Return (X, Y) of the center of cell containing provided text 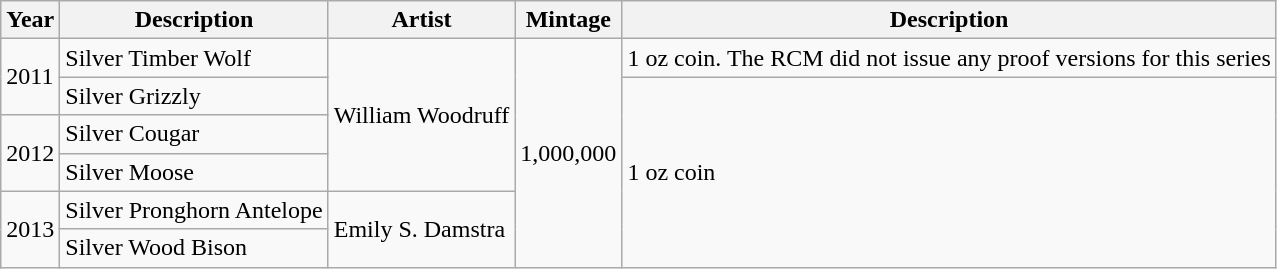
Mintage (568, 20)
2013 (30, 229)
Silver Cougar (194, 134)
Silver Moose (194, 172)
2011 (30, 77)
Silver Wood Bison (194, 248)
Silver Pronghorn Antelope (194, 210)
1,000,000 (568, 153)
Silver Timber Wolf (194, 58)
Emily S. Damstra (422, 229)
William Woodruff (422, 115)
Year (30, 20)
Artist (422, 20)
Silver Grizzly (194, 96)
2012 (30, 153)
1 oz coin (950, 172)
1 oz coin. The RCM did not issue any proof versions for this series (950, 58)
